Return the [X, Y] coordinate for the center point of the cell that contains the specified text.  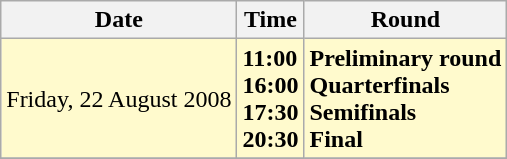
Round [406, 20]
Time [270, 20]
Date [119, 20]
Preliminary roundQuarterfinalsSemifinalsFinal [406, 98]
11:0016:0017:3020:30 [270, 98]
Friday, 22 August 2008 [119, 98]
